Determine the [x, y] coordinate at the center of the cell enclosing the given text.  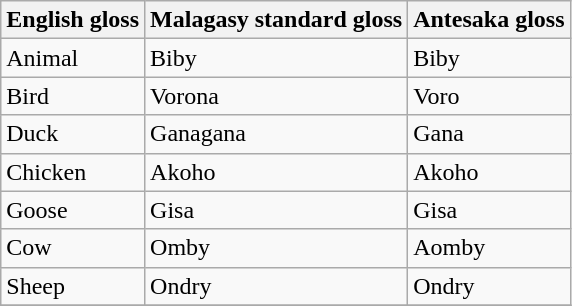
Animal [73, 58]
Voro [489, 96]
Aomby [489, 248]
Cow [73, 248]
Bird [73, 96]
Duck [73, 134]
Chicken [73, 172]
English gloss [73, 20]
Goose [73, 210]
Gana [489, 134]
Antesaka gloss [489, 20]
Ganagana [276, 134]
Omby [276, 248]
Sheep [73, 286]
Malagasy standard gloss [276, 20]
Vorona [276, 96]
